Locate the cell with the specified text and output its (x, y) center coordinate. 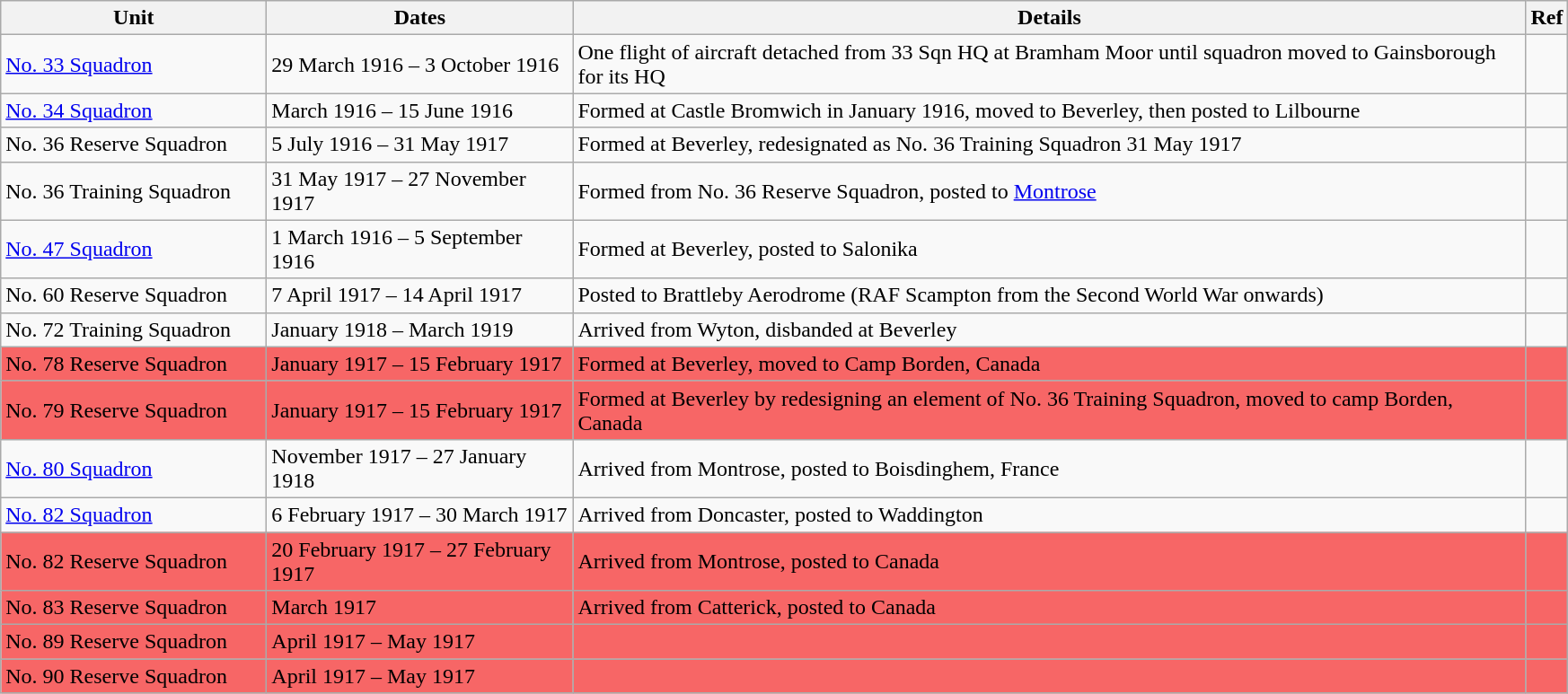
Dates (420, 18)
Formed at Beverley, moved to Camp Borden, Canada (1049, 364)
6 February 1917 – 30 March 1917 (420, 514)
29 March 1916 – 3 October 1916 (420, 65)
One flight of aircraft detached from 33 Sqn HQ at Bramham Moor until squadron moved to Gainsborough for its HQ (1049, 65)
No. 36 Training Squadron (134, 190)
Formed at Castle Bromwich in January 1916, moved to Beverley, then posted to Lilbourne (1049, 110)
No. 89 Reserve Squadron (134, 642)
No. 80 Squadron (134, 469)
31 May 1917 – 27 November 1917 (420, 190)
No. 47 Squadron (134, 250)
No. 90 Reserve Squadron (134, 676)
No. 60 Reserve Squadron (134, 295)
5 July 1916 – 31 May 1917 (420, 145)
No. 78 Reserve Squadron (134, 364)
Arrived from Catterick, posted to Canada (1049, 608)
January 1918 – March 1919 (420, 329)
March 1916 – 15 June 1916 (420, 110)
November 1917 – 27 January 1918 (420, 469)
Formed from No. 36 Reserve Squadron, posted to Montrose (1049, 190)
March 1917 (420, 608)
No. 33 Squadron (134, 65)
1 March 1916 – 5 September 1916 (420, 250)
Formed at Beverley, posted to Salonika (1049, 250)
Details (1049, 18)
No. 34 Squadron (134, 110)
No. 82 Squadron (134, 514)
Unit (134, 18)
No. 36 Reserve Squadron (134, 145)
No. 79 Reserve Squadron (134, 409)
Arrived from Montrose, posted to Boisdinghem, France (1049, 469)
Ref (1546, 18)
Arrived from Doncaster, posted to Waddington (1049, 514)
Arrived from Wyton, disbanded at Beverley (1049, 329)
No. 83 Reserve Squadron (134, 608)
No. 72 Training Squadron (134, 329)
Arrived from Montrose, posted to Canada (1049, 560)
Formed at Beverley, redesignated as No. 36 Training Squadron 31 May 1917 (1049, 145)
No. 82 Reserve Squadron (134, 560)
7 April 1917 – 14 April 1917 (420, 295)
Posted to Brattleby Aerodrome (RAF Scampton from the Second World War onwards) (1049, 295)
Formed at Beverley by redesigning an element of No. 36 Training Squadron, moved to camp Borden, Canada (1049, 409)
20 February 1917 – 27 February 1917 (420, 560)
